Provide the [X, Y] coordinate of the cell's center where the given text is located.  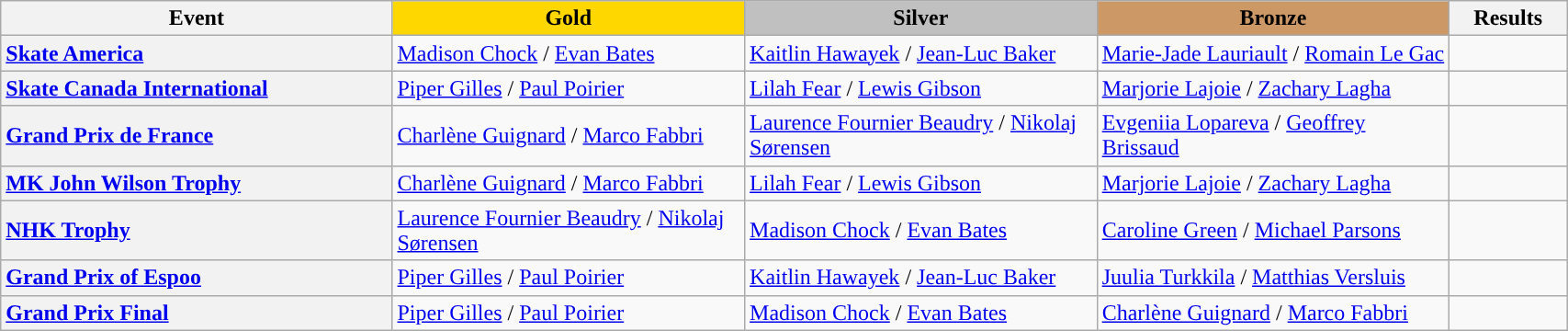
Silver [921, 18]
Event [197, 18]
Gold [569, 18]
Caroline Green / Michael Parsons [1273, 230]
Bronze [1273, 18]
MK John Wilson Trophy [197, 183]
Skate America [197, 53]
Evgeniia Lopareva / Geoffrey Brissaud [1273, 136]
Grand Prix de France [197, 136]
NHK Trophy [197, 230]
Grand Prix of Espoo [197, 278]
Grand Prix Final [197, 313]
Skate Canada International [197, 88]
Juulia Turkkila / Matthias Versluis [1273, 278]
Results [1508, 18]
Marie-Jade Lauriault / Romain Le Gac [1273, 53]
